Locate the cell with the specified text and output its [X, Y] center coordinate. 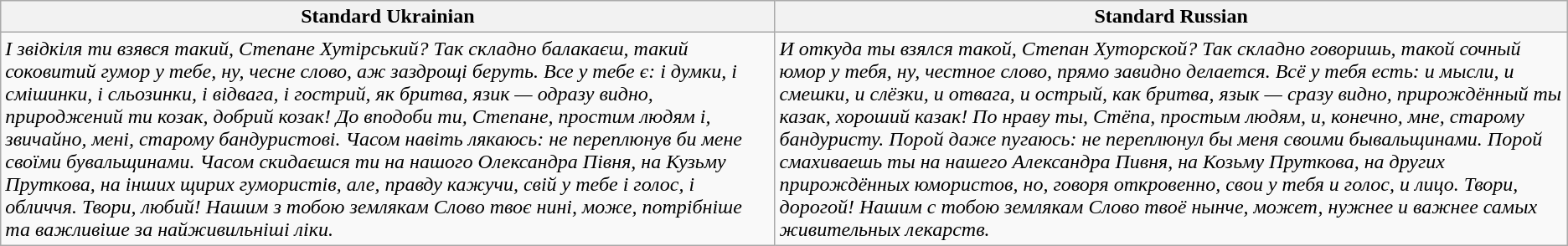
Standard Ukrainian [388, 17]
Standard Russian [1171, 17]
